Find where the given text appears and provide that cell's center as (X, Y) coordinate. 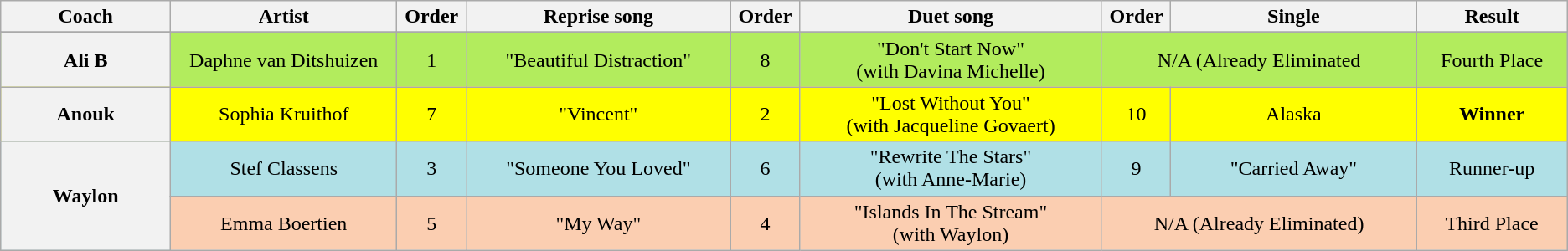
3 (432, 169)
9 (1136, 169)
"Rewrite The Stars"(with Anne-Marie) (952, 169)
"Carried Away" (1293, 169)
6 (766, 169)
Stef Classens (284, 169)
Alaska (1293, 114)
"Don't Start Now"(with Davina Michelle) (952, 60)
"My Way" (598, 223)
Anouk (85, 114)
"Lost Without You"(with Jacqueline Govaert) (952, 114)
10 (1136, 114)
"Vincent" (598, 114)
7 (432, 114)
"Someone You Loved" (598, 169)
Winner (1492, 114)
Emma Boertien (284, 223)
"Beautiful Distraction" (598, 60)
Artist (284, 17)
8 (766, 60)
Reprise song (598, 17)
5 (432, 223)
1 (432, 60)
Single (1293, 17)
Daphne van Ditshuizen (284, 60)
4 (766, 223)
Waylon (85, 196)
Duet song (952, 17)
N/A (Already Eliminated) (1259, 223)
Coach (85, 17)
N/A (Already Eliminated (1259, 60)
Runner-up (1492, 169)
Fourth Place (1492, 60)
"Islands In The Stream"(with Waylon) (952, 223)
2 (766, 114)
Result (1492, 17)
Sophia Kruithof (284, 114)
Ali B (85, 60)
Third Place (1492, 223)
